Return the [x, y] coordinate for the center point of the cell that contains the specified text.  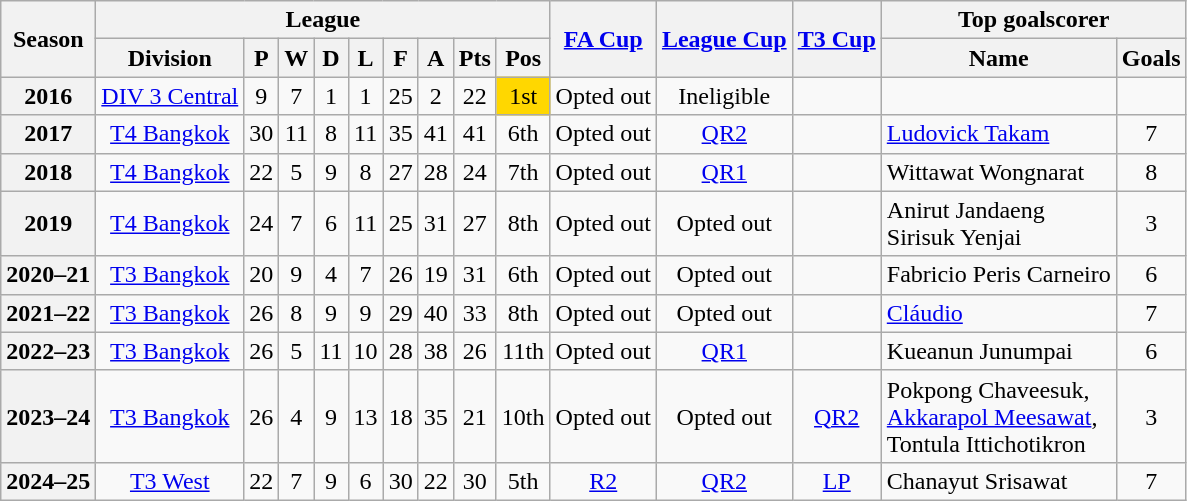
Wittawat Wongnarat [998, 172]
Cláudio [998, 313]
19 [436, 275]
DIV 3 Central [170, 96]
Division [170, 58]
F [400, 58]
2024–25 [48, 481]
2023–24 [48, 416]
Pts [474, 58]
R2 [603, 481]
FA Cup [603, 39]
L [366, 58]
1st [523, 96]
10th [523, 416]
2022–23 [48, 351]
P [262, 58]
Ineligible [724, 96]
Chanayut Srisawat [998, 481]
D [331, 58]
Season [48, 39]
2021–22 [48, 313]
2019 [48, 224]
LP [836, 481]
2017 [48, 134]
Name [998, 58]
5th [523, 481]
A [436, 58]
W [296, 58]
Ludovick Takam [998, 134]
11th [523, 351]
38 [436, 351]
40 [436, 313]
Pos [523, 58]
10 [366, 351]
League Cup [724, 39]
Top goalscorer [1034, 20]
League [323, 20]
Kueanun Junumpai [998, 351]
2020–21 [48, 275]
7th [523, 172]
Pokpong Chaveesuk, Akkarapol Meesawat, Tontula Ittichotikron [998, 416]
18 [400, 416]
29 [400, 313]
2 [436, 96]
33 [474, 313]
13 [366, 416]
2016 [48, 96]
2018 [48, 172]
Goals [1151, 58]
T3 Cup [836, 39]
20 [262, 275]
21 [474, 416]
Fabricio Peris Carneiro [998, 275]
T3 West [170, 481]
Anirut Jandaeng Sirisuk Yenjai [998, 224]
